Capture the cell that displays the provided text and extract its [x, y] central coordinate. 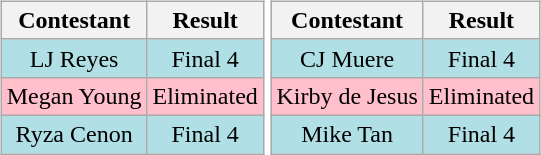
Mike Tan [347, 134]
Kirby de Jesus [347, 96]
Ryza Cenon [74, 134]
Megan Young [74, 96]
CJ Muere [347, 58]
LJ Reyes [74, 58]
